Output the (x, y) coordinate of the center of the cell containing the given text.  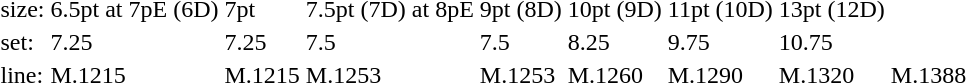
8.25 (614, 42)
10.75 (832, 42)
9.75 (720, 42)
